Search for the cell housing the specified text and yield its (X, Y) center coordinate. 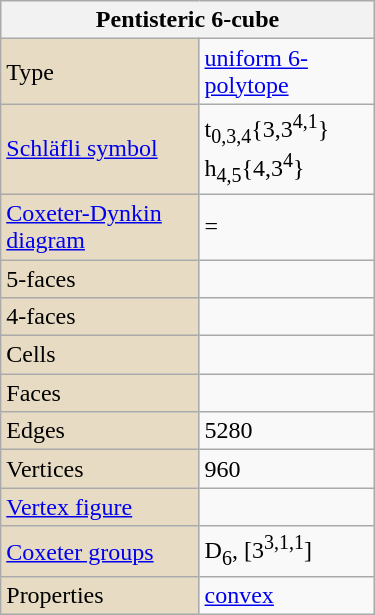
Faces (100, 393)
5280 (286, 431)
D6, [33,1,1] (286, 552)
Coxeter groups (100, 552)
Cells (100, 355)
convex (286, 596)
4-faces (100, 317)
960 (286, 469)
Edges (100, 431)
Schläfli symbol (100, 150)
Vertex figure (100, 507)
= (286, 226)
Pentisteric 6-cube (188, 20)
5-faces (100, 279)
Coxeter-Dynkin diagram (100, 226)
uniform 6-polytope (286, 72)
t0,3,4{3,34,1}h4,5{4,34} (286, 150)
Type (100, 72)
Properties (100, 596)
Vertices (100, 469)
